Find where the given text appears and provide that cell's center as [X, Y] coordinate. 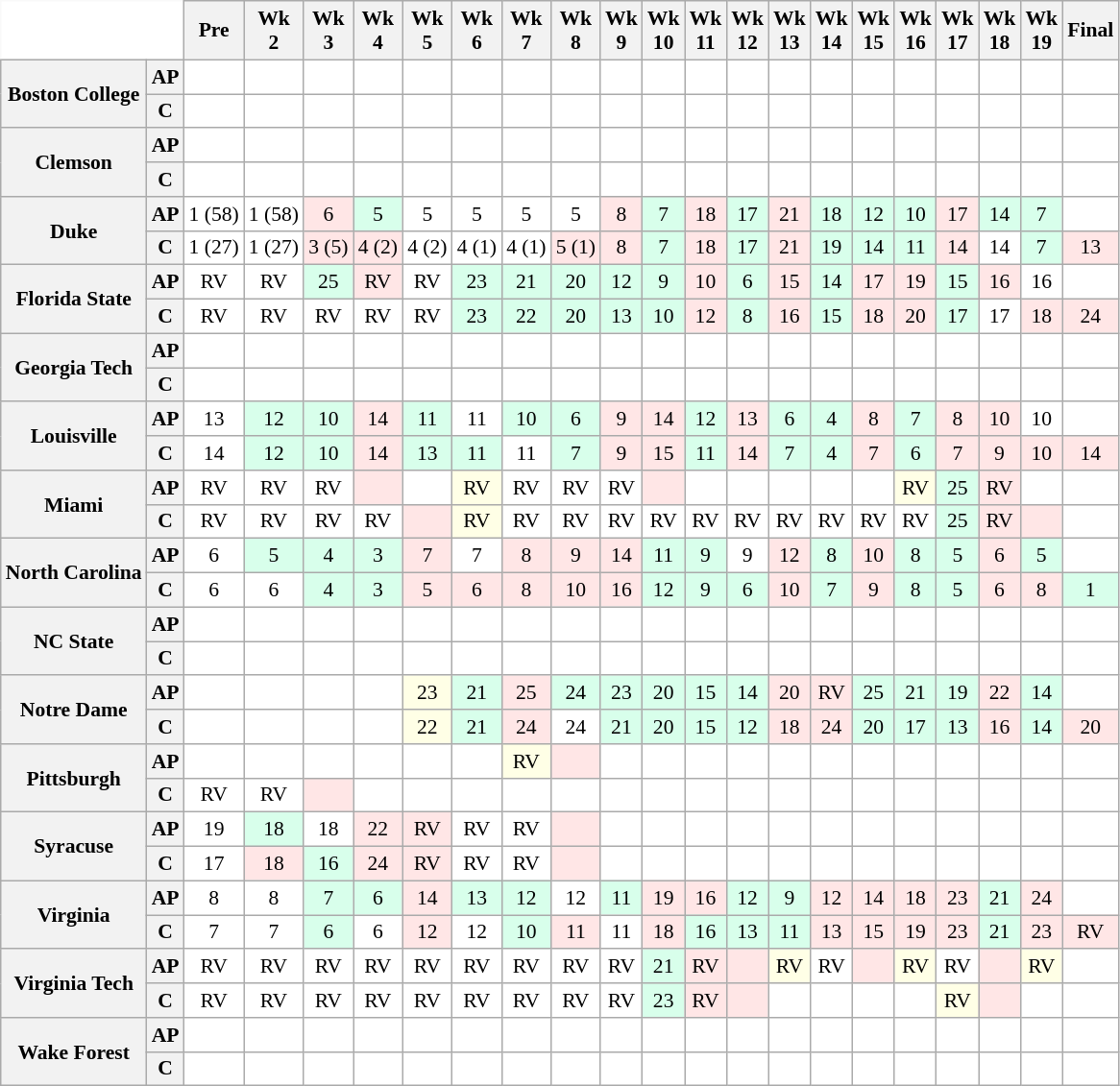
Wk4 [378, 31]
Florida State [74, 300]
Clemson [74, 163]
Notre Dame [74, 711]
Pittsburgh [74, 778]
Wk2 [274, 31]
Wk8 [576, 31]
Pre [214, 31]
NC State [74, 641]
Syracuse [74, 847]
Wk17 [958, 31]
Duke [74, 230]
Louisville [74, 436]
Wk19 [1041, 31]
3 (5) [329, 248]
Wk12 [747, 31]
Wk13 [790, 31]
Wk15 [873, 31]
Wake Forest [74, 1052]
Wk14 [832, 31]
Wk9 [621, 31]
5 (1) [576, 248]
Final [1090, 31]
Wk3 [329, 31]
Wk6 [476, 31]
Boston College [74, 94]
Wk18 [1000, 31]
Wk11 [706, 31]
Wk16 [915, 31]
Virginia [74, 914]
Virginia Tech [74, 983]
1 [1090, 591]
Wk7 [526, 31]
Wk10 [664, 31]
Georgia Tech [74, 367]
Wk5 [426, 31]
Miami [74, 505]
North Carolina [74, 572]
